Provide the (x, y) coordinate of the cell's center where the given text is located.  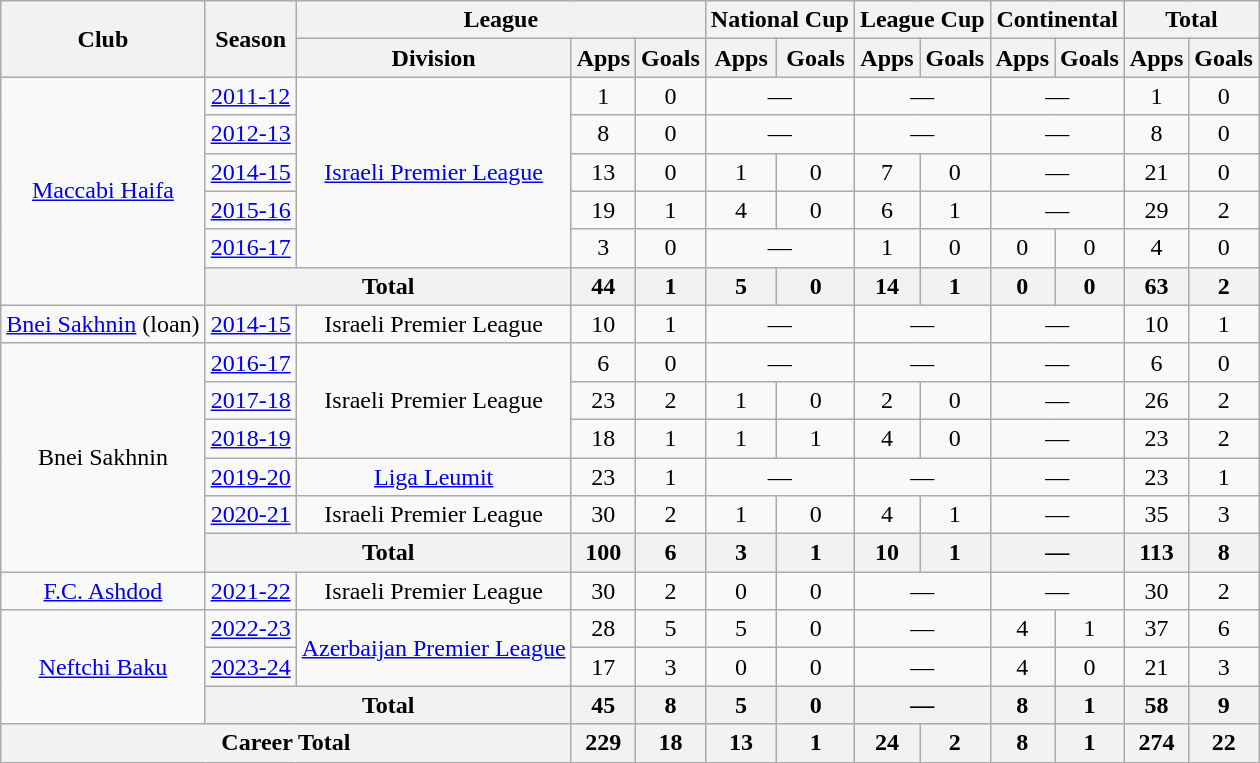
2021-22 (250, 591)
63 (1156, 286)
League (500, 20)
Azerbaijan Premier League (434, 648)
Bnei Sakhnin (loan) (103, 324)
F.C. Ashdod (103, 591)
24 (886, 743)
37 (1156, 629)
Career Total (286, 743)
Maccabi Haifa (103, 191)
2019-20 (250, 477)
35 (1156, 515)
2022-23 (250, 629)
Liga Leumit (434, 477)
2015-16 (250, 210)
Division (434, 58)
7 (886, 172)
45 (603, 705)
National Cup (780, 20)
Neftchi Baku (103, 667)
9 (1224, 705)
28 (603, 629)
Continental (1057, 20)
100 (603, 553)
274 (1156, 743)
2018-19 (250, 438)
2017-18 (250, 400)
17 (603, 667)
26 (1156, 400)
League Cup (922, 20)
2012-13 (250, 134)
19 (603, 210)
58 (1156, 705)
2020-21 (250, 515)
44 (603, 286)
29 (1156, 210)
2023-24 (250, 667)
Bnei Sakhnin (103, 457)
14 (886, 286)
Club (103, 39)
113 (1156, 553)
22 (1224, 743)
Season (250, 39)
2011-12 (250, 96)
229 (603, 743)
